Find where the given text appears and provide that cell's center as [X, Y] coordinate. 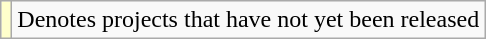
Denotes projects that have not yet been released [248, 20]
